Search for the cell housing the specified text and yield its (X, Y) center coordinate. 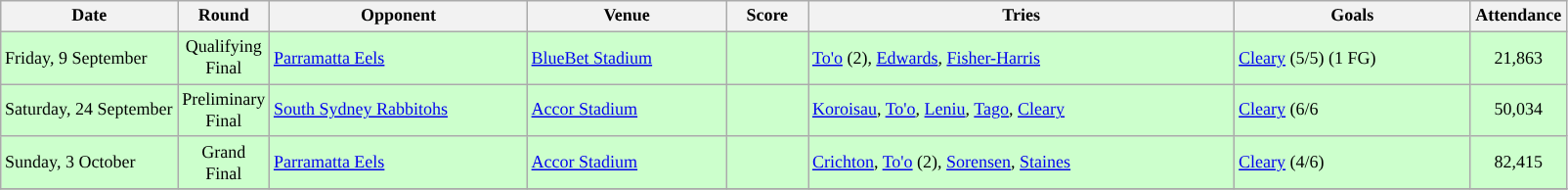
Cleary (6/6 (1353, 111)
Attendance (1519, 16)
Venue (627, 16)
Grand Final (224, 163)
Opponent (399, 16)
South Sydney Rabbitohs (399, 111)
21,863 (1519, 58)
Crichton, To'o (2), Sorensen, Staines (1022, 163)
Cleary (4/6) (1353, 163)
82,415 (1519, 163)
Preliminary Final (224, 111)
Tries (1022, 16)
Round (224, 16)
Date (90, 16)
Friday, 9 September (90, 58)
50,034 (1519, 111)
To'o (2), Edwards, Fisher-Harris (1022, 58)
Sunday, 3 October (90, 163)
Qualifying Final (224, 58)
Score (767, 16)
BlueBet Stadium (627, 58)
Saturday, 24 September (90, 111)
Koroisau, To'o, Leniu, Tago, Cleary (1022, 111)
Goals (1353, 16)
Cleary (5/5) (1 FG) (1353, 58)
